Pinpoint the cell where the given text exists, returning its (x, y) midpoint coordinate. 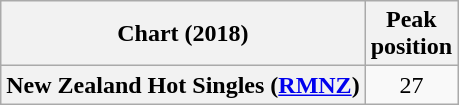
27 (411, 85)
New Zealand Hot Singles (RMNZ) (183, 85)
Chart (2018) (183, 34)
Peak position (411, 34)
